For the text-containing cell, return its midpoint in (X, Y) coordinate format. 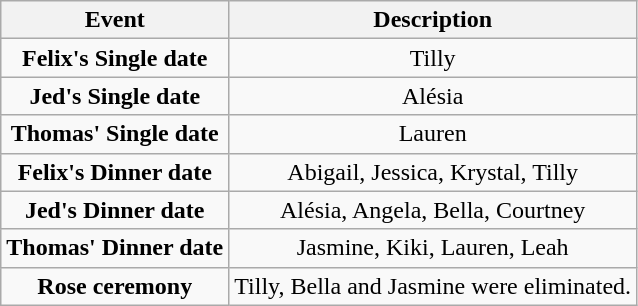
Alésia, Angela, Bella, Courtney (433, 210)
Thomas' Dinner date (115, 248)
Jed's Single date (115, 96)
Rose ceremony (115, 286)
Lauren (433, 134)
Thomas' Single date (115, 134)
Tilly, Bella and Jasmine were eliminated. (433, 286)
Alésia (433, 96)
Jed's Dinner date (115, 210)
Description (433, 20)
Abigail, Jessica, Krystal, Tilly (433, 172)
Event (115, 20)
Jasmine, Kiki, Lauren, Leah (433, 248)
Tilly (433, 58)
Felix's Single date (115, 58)
Felix's Dinner date (115, 172)
